Locate the cell with the specified text and output its [x, y] center coordinate. 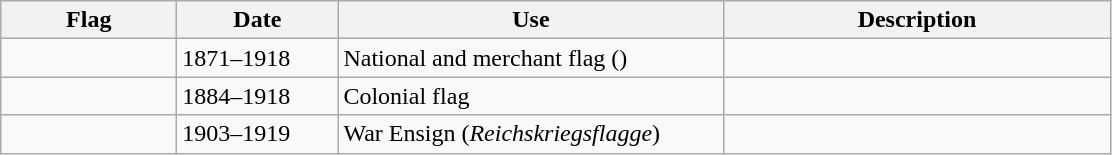
1871–1918 [258, 58]
Description [917, 20]
1903–1919 [258, 134]
1884–1918 [258, 96]
Flag [89, 20]
Use [531, 20]
National and merchant flag () [531, 58]
War Ensign (Reichskriegsflagge) [531, 134]
Date [258, 20]
Colonial flag [531, 96]
